Detect which cell encompasses the target text, then output its (x, y) center coordinate. 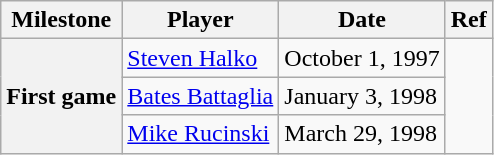
Ref (468, 20)
First game (62, 96)
Milestone (62, 20)
Mike Rucinski (200, 134)
Date (362, 20)
Player (200, 20)
October 1, 1997 (362, 58)
March 29, 1998 (362, 134)
Bates Battaglia (200, 96)
Steven Halko (200, 58)
January 3, 1998 (362, 96)
